Pinpoint the cell where the given text exists, returning its (X, Y) midpoint coordinate. 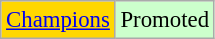
Promoted (164, 20)
Champions (58, 20)
